Determine the [x, y] coordinate at the center of the cell enclosing the given text.  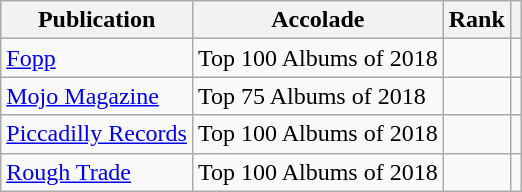
Fopp [97, 58]
Accolade [318, 20]
Rank [476, 20]
Piccadilly Records [97, 134]
Top 75 Albums of 2018 [318, 96]
Rough Trade [97, 172]
Mojo Magazine [97, 96]
Publication [97, 20]
